Return the [x, y] coordinate for the center point of the cell that contains the specified text.  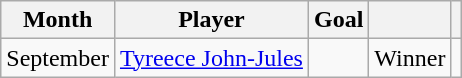
Goal [338, 20]
Month [58, 20]
September [58, 58]
Player [211, 20]
Tyreece John-Jules [211, 58]
Winner [410, 58]
